Pinpoint the cell where the given text exists, returning its (X, Y) midpoint coordinate. 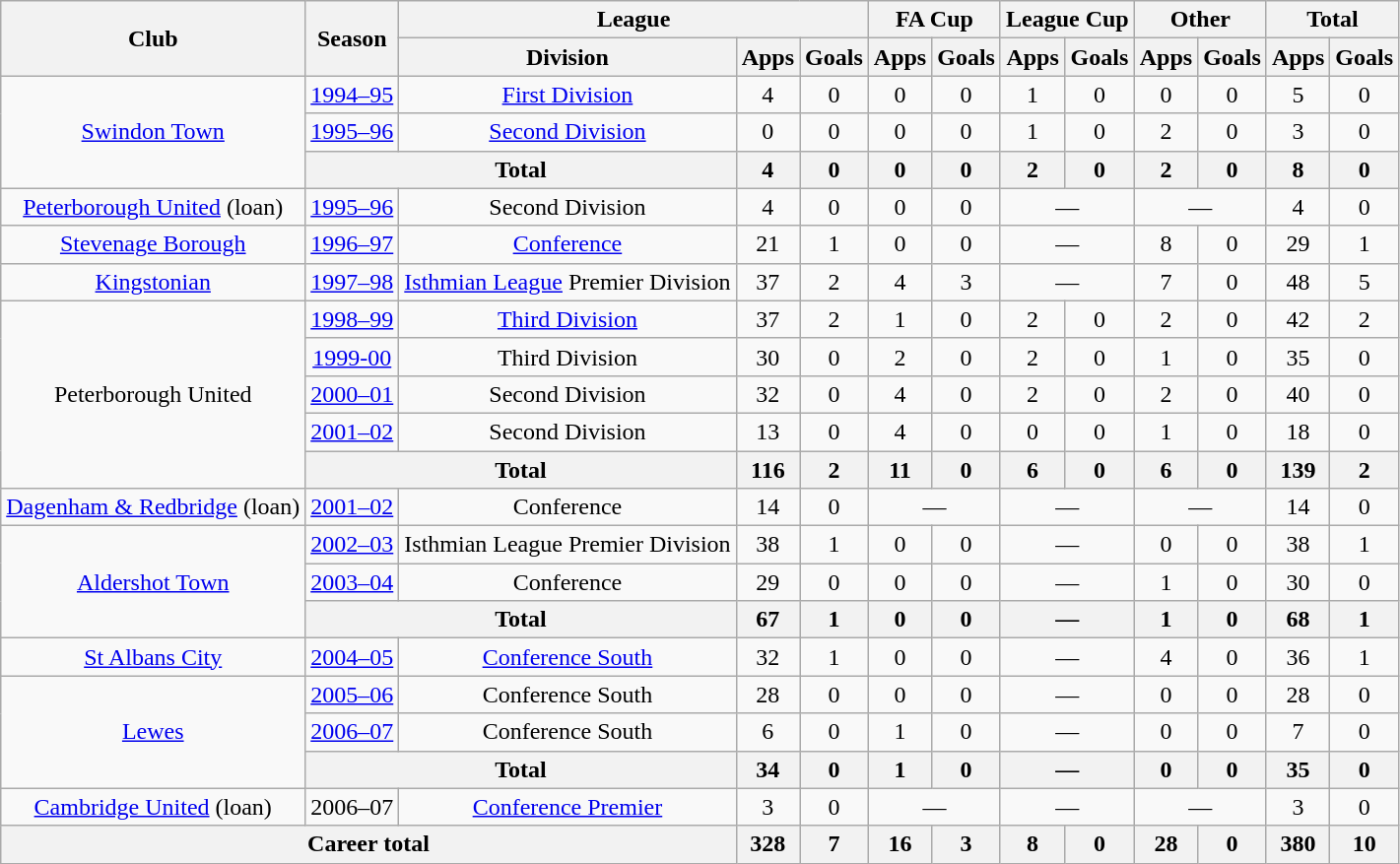
1999-00 (353, 357)
2002–03 (353, 545)
42 (1298, 319)
League Cup (1067, 20)
Club (154, 38)
Cambridge United (loan) (154, 807)
116 (767, 470)
FA Cup (934, 20)
36 (1298, 657)
1998–99 (353, 319)
2003–04 (353, 582)
St Albans City (154, 657)
Conference Premier (567, 807)
Stevenage Borough (154, 244)
Dagenham & Redbridge (loan) (154, 507)
2004–05 (353, 657)
2005–06 (353, 695)
Division (567, 57)
Swindon Town (154, 132)
1996–97 (353, 244)
Kingstonian (154, 282)
Other (1200, 20)
Season (353, 38)
Aldershot Town (154, 582)
18 (1298, 432)
Peterborough United (154, 394)
40 (1298, 394)
67 (767, 620)
68 (1298, 620)
139 (1298, 470)
League (634, 20)
1997–98 (353, 282)
16 (900, 844)
Peterborough United (loan) (154, 207)
2000–01 (353, 394)
48 (1298, 282)
First Division (567, 95)
328 (767, 844)
21 (767, 244)
13 (767, 432)
10 (1365, 844)
Lewes (154, 732)
11 (900, 470)
Career total (368, 844)
380 (1298, 844)
1994–95 (353, 95)
34 (767, 769)
